Scan for the cell matching the given text and deliver its (x, y) coordinate at center. 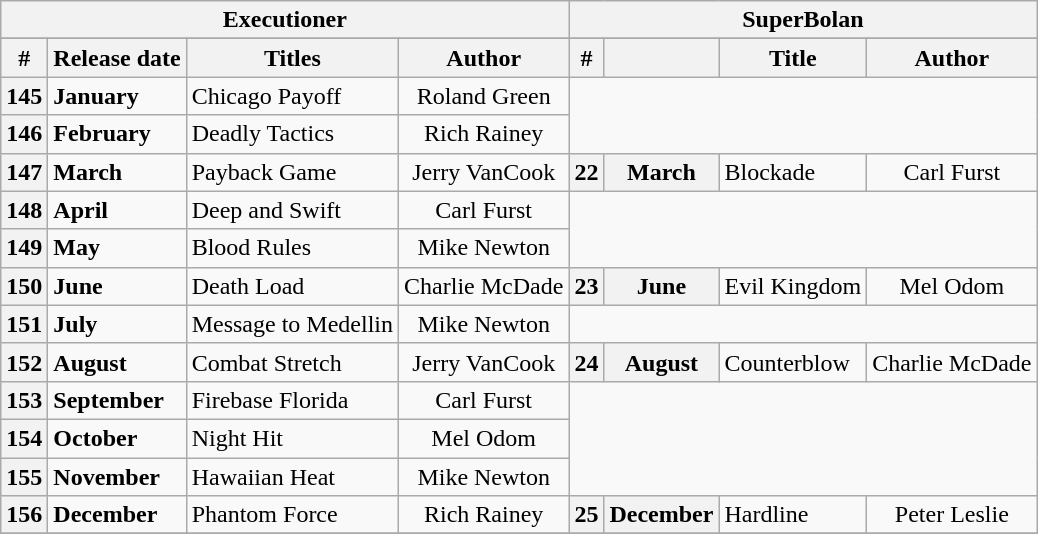
July (117, 324)
151 (24, 324)
February (117, 134)
Roland Green (484, 96)
Night Hit (292, 438)
Evil Kingdom (793, 286)
22 (586, 172)
153 (24, 400)
Peter Leslie (952, 515)
145 (24, 96)
October (117, 438)
Executioner (285, 20)
May (117, 248)
Message to Medellin (292, 324)
152 (24, 362)
24 (586, 362)
149 (24, 248)
Titles (292, 58)
Title (793, 58)
Blood Rules (292, 248)
April (117, 210)
Hawaiian Heat (292, 477)
Blockade (793, 172)
148 (24, 210)
Death Load (292, 286)
Phantom Force (292, 515)
Payback Game (292, 172)
23 (586, 286)
November (117, 477)
Release date (117, 58)
Combat Stretch (292, 362)
156 (24, 515)
25 (586, 515)
150 (24, 286)
September (117, 400)
January (117, 96)
Deadly Tactics (292, 134)
146 (24, 134)
Chicago Payoff (292, 96)
155 (24, 477)
Counterblow (793, 362)
Firebase Florida (292, 400)
147 (24, 172)
Deep and Swift (292, 210)
SuperBolan (803, 20)
Hardline (793, 515)
154 (24, 438)
